Return (X, Y) of the center of cell containing provided text 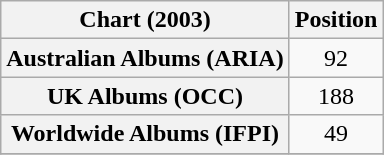
92 (336, 58)
Australian Albums (ARIA) (145, 58)
Worldwide Albums (IFPI) (145, 134)
UK Albums (OCC) (145, 96)
Chart (2003) (145, 20)
Position (336, 20)
49 (336, 134)
188 (336, 96)
